Capture the cell that displays the provided text and extract its (x, y) central coordinate. 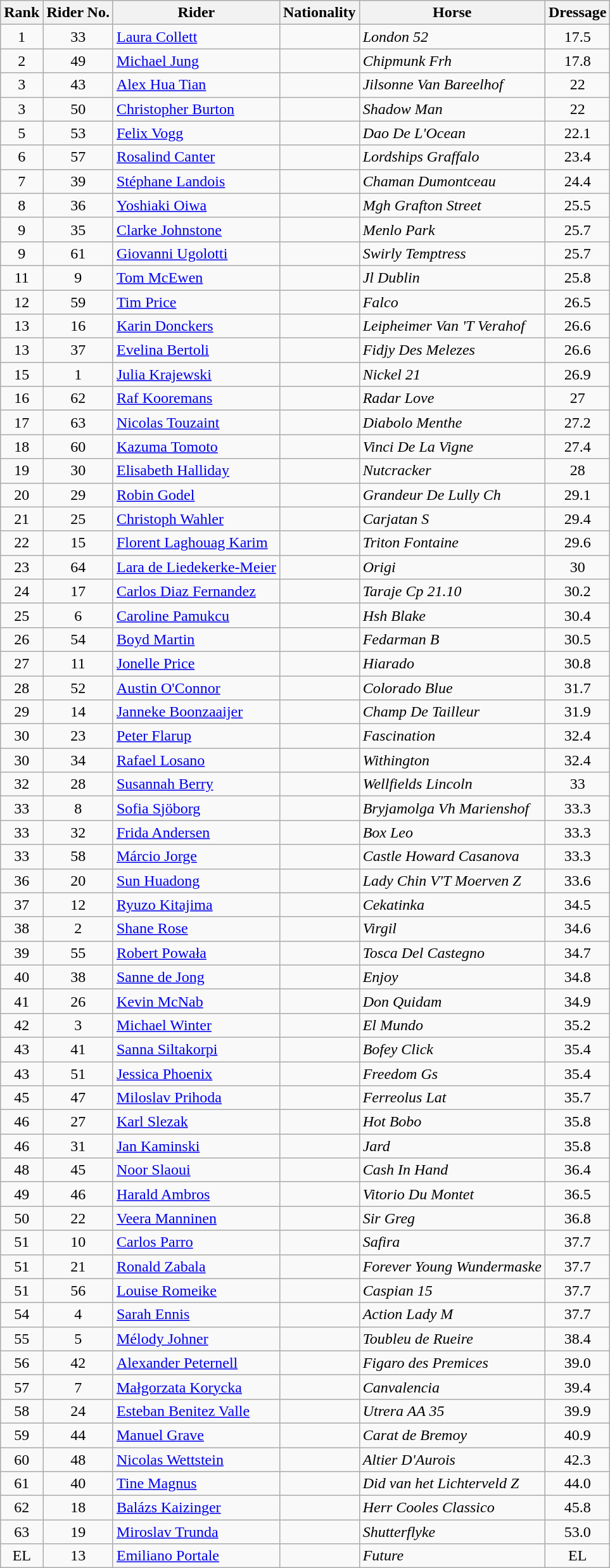
Sir Greg (452, 1218)
36.5 (578, 1194)
Wellfields Lincoln (452, 784)
Hiarado (452, 663)
Nationality (319, 13)
30.4 (578, 615)
38.4 (578, 1339)
Triton Fontaine (452, 543)
39.4 (578, 1387)
24.4 (578, 181)
Sun Huadong (196, 881)
Rosalind Canter (196, 157)
Mélody Johner (196, 1339)
Tosca Del Castegno (452, 953)
Action Lady M (452, 1315)
Julia Krajewski (196, 374)
Falco (452, 302)
London 52 (452, 37)
Lady Chin V'T Moerven Z (452, 881)
Kazuma Tomoto (196, 447)
Susannah Berry (196, 784)
Toubleu de Rueire (452, 1339)
Alexander Peternell (196, 1363)
Hsh Blake (452, 615)
34.6 (578, 929)
Jonelle Price (196, 663)
Esteban Benitez Valle (196, 1411)
17.5 (578, 37)
25.8 (578, 277)
Horse (452, 13)
Tom McEwen (196, 277)
Robin Godel (196, 495)
31.7 (578, 687)
Tine Magnus (196, 1484)
Swirly Temptress (452, 253)
Jl Dublin (452, 277)
Karl Slezak (196, 1122)
Chaman Dumontceau (452, 181)
Rank (22, 13)
Champ De Tailleur (452, 712)
Tim Price (196, 302)
Don Quidam (452, 1001)
Peter Flarup (196, 736)
14 (79, 712)
Harald Ambros (196, 1194)
Fascination (452, 736)
Herr Cooles Classico (452, 1508)
Clarke Johnstone (196, 229)
Sarah Ennis (196, 1315)
Márcio Jorge (196, 857)
34.9 (578, 1001)
Dao De L'Ocean (452, 133)
30.8 (578, 663)
Karin Donckers (196, 326)
Christopher Burton (196, 109)
47 (79, 1098)
Balázs Kaizinger (196, 1508)
Utrera AA 35 (452, 1411)
Virgil (452, 929)
Evelina Bertoli (196, 350)
Jan Kaminski (196, 1146)
Felix Vogg (196, 133)
Figaro des Premices (452, 1363)
Sofia Sjöborg (196, 808)
40.9 (578, 1435)
Freedom Gs (452, 1074)
Nickel 21 (452, 374)
35.7 (578, 1098)
17.8 (578, 61)
Austin O'Connor (196, 687)
26.9 (578, 374)
Ferreolus Lat (452, 1098)
Bofey Click (452, 1049)
34 (79, 760)
Miloslav Prihoda (196, 1098)
Leipheimer Van 'T Verahof (452, 326)
39.9 (578, 1411)
Michael Winter (196, 1025)
Lara de Liedekerke-Meier (196, 567)
44 (79, 1435)
Giovanni Ugolotti (196, 253)
29.1 (578, 495)
Sanna Siltakorpi (196, 1049)
Ryuzo Kitajima (196, 905)
34.7 (578, 953)
23.4 (578, 157)
Mgh Grafton Street (452, 205)
Carjatan S (452, 519)
64 (79, 567)
Origi (452, 567)
29.6 (578, 543)
Jard (452, 1146)
22.1 (578, 133)
Małgorzata Korycka (196, 1387)
Vinci De La Vigne (452, 447)
Nutcracker (452, 471)
Fidjy Des Melezes (452, 350)
27.4 (578, 447)
Rider (196, 13)
Shutterflyke (452, 1532)
29.4 (578, 519)
Louise Romeike (196, 1291)
27.2 (578, 423)
35.2 (578, 1025)
Taraje Cp 21.10 (452, 591)
Cekatinka (452, 905)
Carlos Diaz Fernandez (196, 591)
Jilsonne Van Bareelhof (452, 85)
36.4 (578, 1170)
Caroline Pamukcu (196, 615)
53.0 (578, 1532)
Safira (452, 1242)
Vitorio Du Montet (452, 1194)
35 (79, 229)
Michael Jung (196, 61)
Raf Kooremans (196, 398)
42.3 (578, 1459)
31.9 (578, 712)
Radar Love (452, 398)
Rider No. (79, 13)
Shadow Man (452, 109)
36.8 (578, 1218)
Canvalencia (452, 1387)
Kevin McNab (196, 1001)
Emiliano Portale (196, 1556)
Bryjamolga Vh Marienshof (452, 808)
Box Leo (452, 832)
Noor Slaoui (196, 1170)
26.5 (578, 302)
Janneke Boonzaaijer (196, 712)
Caspian 15 (452, 1291)
Yoshiaki Oiwa (196, 205)
Elisabeth Halliday (196, 471)
53 (79, 133)
44.0 (578, 1484)
Menlo Park (452, 229)
Laura Collett (196, 37)
Nicolas Touzaint (196, 423)
Withington (452, 760)
Carlos Parro (196, 1242)
Carat de Bremoy (452, 1435)
El Mundo (452, 1025)
Sanne de Jong (196, 977)
Jessica Phoenix (196, 1074)
Rafael Losano (196, 760)
Did van het Lichterveld Z (452, 1484)
30.5 (578, 639)
Future (452, 1556)
52 (79, 687)
Grandeur De Lully Ch (452, 495)
Shane Rose (196, 929)
Castle Howard Casanova (452, 857)
10 (79, 1242)
Florent Laghouag Karim (196, 543)
45.8 (578, 1508)
Nicolas Wettstein (196, 1459)
34.5 (578, 905)
Alex Hua Tian (196, 85)
Diabolo Menthe (452, 423)
Hot Bobo (452, 1122)
Fedarman B (452, 639)
Christoph Wahler (196, 519)
34.8 (578, 977)
25.5 (578, 205)
Manuel Grave (196, 1435)
Altier D'Aurois (452, 1459)
33.6 (578, 881)
30.2 (578, 591)
31 (79, 1146)
Colorado Blue (452, 687)
Frida Andersen (196, 832)
Stéphane Landois (196, 181)
Enjoy (452, 977)
Lordships Graffalo (452, 157)
Miroslav Trunda (196, 1532)
Ronald Zabala (196, 1266)
Veera Manninen (196, 1218)
4 (79, 1315)
Cash In Hand (452, 1170)
Robert Powała (196, 953)
39.0 (578, 1363)
Forever Young Wundermaske (452, 1266)
Chipmunk Frh (452, 61)
Boyd Martin (196, 639)
Dressage (578, 13)
